Determine the (X, Y) coordinate at the center of the cell enclosing the given text.  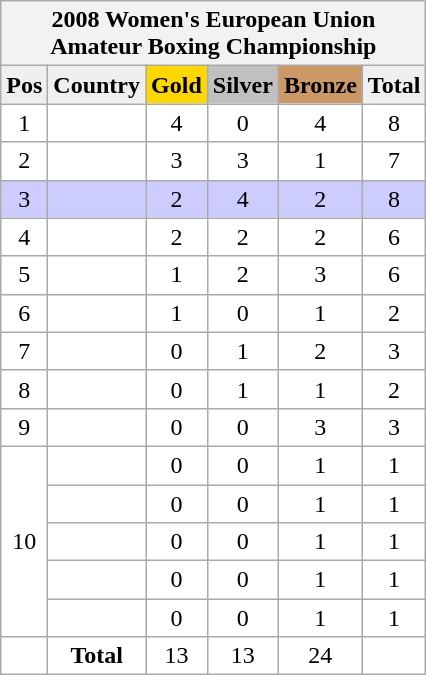
24 (320, 656)
Bronze (320, 85)
2008 Women's European UnionAmateur Boxing Championship (214, 34)
10 (24, 541)
5 (24, 275)
Country (97, 85)
Gold (177, 85)
Pos (24, 85)
Silver (242, 85)
9 (24, 427)
